Provide the [x, y] coordinate of the cell's center where the given text is located.  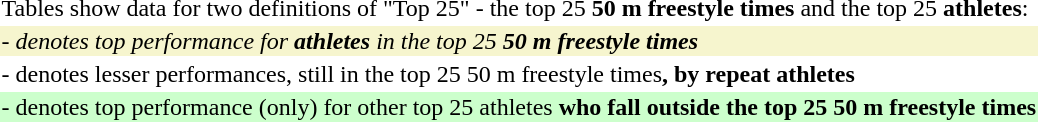
- denotes top performance for athletes in the top 25 50 m freestyle times [519, 41]
- denotes top performance (only) for other top 25 athletes who fall outside the top 25 50 m freestyle times [519, 107]
- denotes lesser performances, still in the top 25 50 m freestyle times, by repeat athletes [519, 74]
